Determine the (X, Y) coordinate at the center of the cell enclosing the given text.  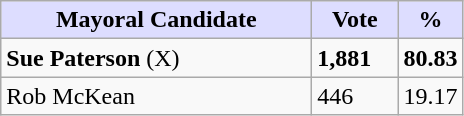
1,881 (355, 58)
Rob McKean (156, 96)
Sue Paterson (X) (156, 58)
Mayoral Candidate (156, 20)
% (430, 20)
80.83 (430, 58)
19.17 (430, 96)
Vote (355, 20)
446 (355, 96)
